Extract the [x, y] coordinate from the center of the cell holding the provided text.  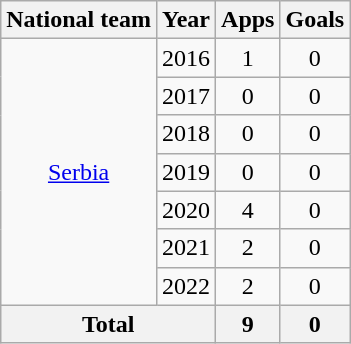
Goals [315, 20]
2022 [186, 286]
Total [108, 324]
2016 [186, 58]
9 [248, 324]
Serbia [79, 172]
Year [186, 20]
2019 [186, 172]
Apps [248, 20]
2018 [186, 134]
2017 [186, 96]
2021 [186, 248]
1 [248, 58]
National team [79, 20]
2020 [186, 210]
4 [248, 210]
